Scan for the cell matching the given text and deliver its [x, y] coordinate at center. 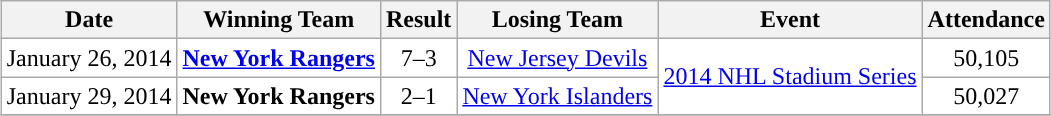
Result [418, 20]
Date [89, 20]
Attendance [986, 20]
Winning Team [278, 20]
January 29, 2014 [89, 96]
Losing Team [558, 20]
New Jersey Devils [558, 58]
January 26, 2014 [89, 58]
50,027 [986, 96]
2014 NHL Stadium Series [790, 77]
50,105 [986, 58]
7–3 [418, 58]
2–1 [418, 96]
New York Islanders [558, 96]
Event [790, 20]
